Return (X, Y) of the center of cell containing provided text 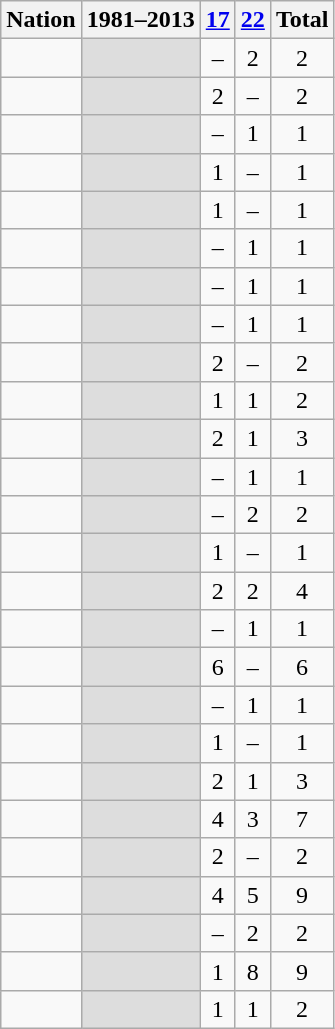
7 (302, 819)
17 (218, 20)
1981–2013 (140, 20)
8 (252, 971)
Nation (41, 20)
Total (302, 20)
22 (252, 20)
5 (252, 895)
